Return the [x, y] coordinate for the center point of the cell that contains the specified text.  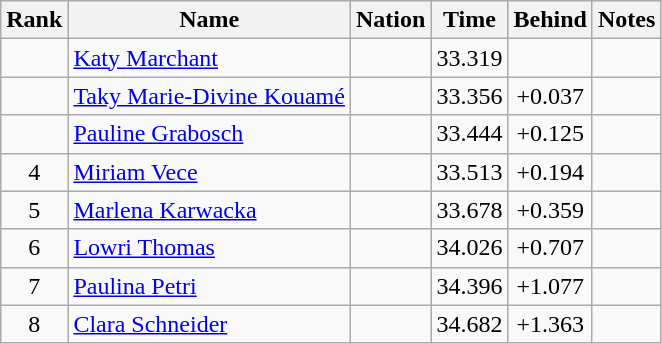
Clara Schneider [210, 324]
+0.194 [550, 172]
Time [470, 20]
Name [210, 20]
33.356 [470, 96]
33.444 [470, 134]
8 [34, 324]
+1.077 [550, 286]
Paulina Petri [210, 286]
+0.359 [550, 210]
5 [34, 210]
6 [34, 248]
33.678 [470, 210]
4 [34, 172]
Lowri Thomas [210, 248]
+0.125 [550, 134]
Rank [34, 20]
+0.037 [550, 96]
Taky Marie-Divine Kouamé [210, 96]
33.319 [470, 58]
Marlena Karwacka [210, 210]
34.682 [470, 324]
34.396 [470, 286]
Behind [550, 20]
Notes [626, 20]
7 [34, 286]
Katy Marchant [210, 58]
Pauline Grabosch [210, 134]
Miriam Vece [210, 172]
34.026 [470, 248]
Nation [390, 20]
+1.363 [550, 324]
33.513 [470, 172]
+0.707 [550, 248]
